Locate the cell with the specified text and output its [X, Y] center coordinate. 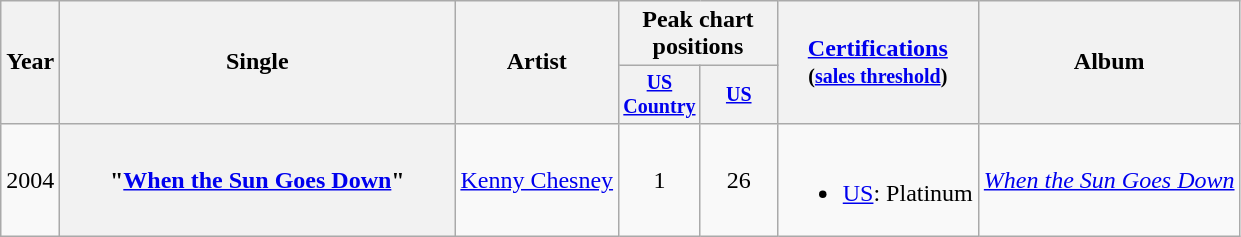
US [738, 94]
US: Platinum [878, 180]
US Country [660, 94]
2004 [30, 180]
26 [738, 180]
Single [258, 62]
Peak chartpositions [698, 34]
Kenny Chesney [537, 180]
1 [660, 180]
Album [1109, 62]
Artist [537, 62]
When the Sun Goes Down [1109, 180]
"When the Sun Goes Down" [258, 180]
Year [30, 62]
Certifications(sales threshold) [878, 62]
